Provide the [X, Y] coordinate of the cell's center where the given text is located.  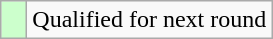
Qualified for next round [150, 20]
